Capture the cell that displays the provided text and extract its [x, y] central coordinate. 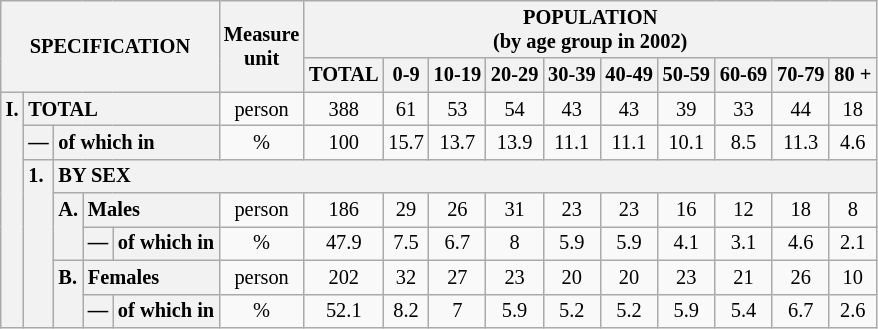
10.1 [686, 142]
100 [344, 142]
53 [458, 109]
39 [686, 109]
20-29 [514, 75]
40-49 [628, 75]
61 [406, 109]
10-19 [458, 75]
27 [458, 277]
10 [852, 277]
32 [406, 277]
Females [151, 277]
54 [514, 109]
15.7 [406, 142]
5.4 [744, 311]
12 [744, 210]
21 [744, 277]
7.5 [406, 243]
186 [344, 210]
8.2 [406, 311]
BY SEX [466, 176]
A. [68, 226]
33 [744, 109]
0-9 [406, 75]
47.9 [344, 243]
I. [12, 210]
2.1 [852, 243]
388 [344, 109]
4.1 [686, 243]
80 + [852, 75]
8.5 [744, 142]
44 [800, 109]
70-79 [800, 75]
13.7 [458, 142]
52.1 [344, 311]
SPECIFICATION [110, 46]
29 [406, 210]
B. [68, 294]
3.1 [744, 243]
202 [344, 277]
7 [458, 311]
Measure unit [262, 46]
13.9 [514, 142]
11.3 [800, 142]
1. [38, 243]
POPULATION (by age group in 2002) [590, 29]
Males [151, 210]
30-39 [572, 75]
2.6 [852, 311]
16 [686, 210]
50-59 [686, 75]
60-69 [744, 75]
31 [514, 210]
